Return [X, Y] of the center of cell containing provided text 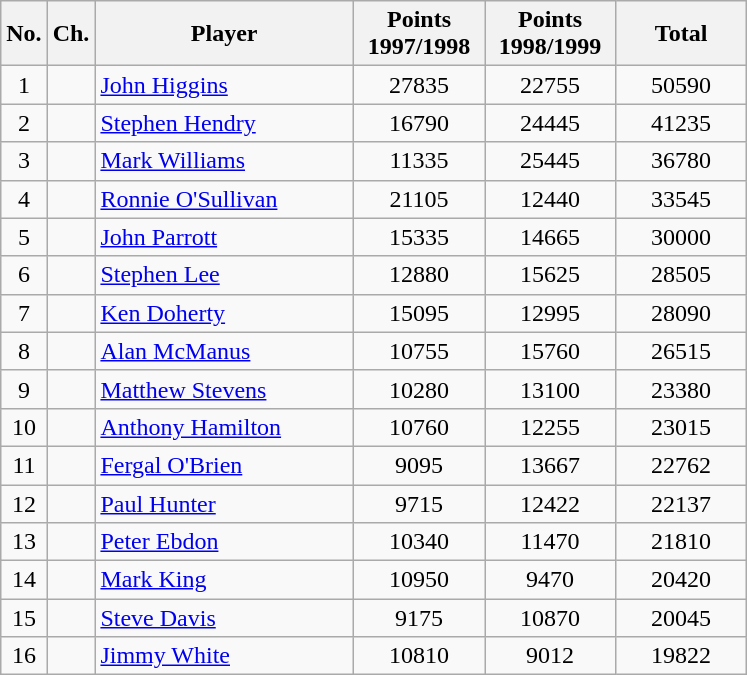
4 [24, 199]
9715 [418, 503]
28090 [682, 313]
Mark Williams [224, 161]
15760 [550, 351]
9095 [418, 465]
9 [24, 389]
Mark King [224, 580]
3 [24, 161]
21105 [418, 199]
12 [24, 503]
Stephen Hendry [224, 123]
15625 [550, 275]
14665 [550, 237]
12880 [418, 275]
10870 [550, 618]
2 [24, 123]
5 [24, 237]
23015 [682, 427]
20420 [682, 580]
10950 [418, 580]
Alan McManus [224, 351]
15335 [418, 237]
11 [24, 465]
33545 [682, 199]
No. [24, 34]
21810 [682, 542]
6 [24, 275]
Ken Doherty [224, 313]
16790 [418, 123]
Stephen Lee [224, 275]
John Parrott [224, 237]
22755 [550, 85]
10 [24, 427]
Matthew Stevens [224, 389]
26515 [682, 351]
John Higgins [224, 85]
Total [682, 34]
19822 [682, 656]
Jimmy White [224, 656]
Paul Hunter [224, 503]
Peter Ebdon [224, 542]
10760 [418, 427]
Player [224, 34]
22137 [682, 503]
16 [24, 656]
9470 [550, 580]
13 [24, 542]
Points 1997/1998 [418, 34]
11335 [418, 161]
50590 [682, 85]
Ronnie O'Sullivan [224, 199]
1 [24, 85]
13667 [550, 465]
Anthony Hamilton [224, 427]
Ch. [71, 34]
25445 [550, 161]
10340 [418, 542]
8 [24, 351]
12255 [550, 427]
22762 [682, 465]
13100 [550, 389]
Steve Davis [224, 618]
7 [24, 313]
12422 [550, 503]
12995 [550, 313]
23380 [682, 389]
36780 [682, 161]
30000 [682, 237]
24445 [550, 123]
Points 1998/1999 [550, 34]
15 [24, 618]
14 [24, 580]
41235 [682, 123]
20045 [682, 618]
12440 [550, 199]
28505 [682, 275]
Fergal O'Brien [224, 465]
9012 [550, 656]
9175 [418, 618]
11470 [550, 542]
10810 [418, 656]
10280 [418, 389]
27835 [418, 85]
15095 [418, 313]
10755 [418, 351]
